Pinpoint the cell where the given text exists, returning its [x, y] midpoint coordinate. 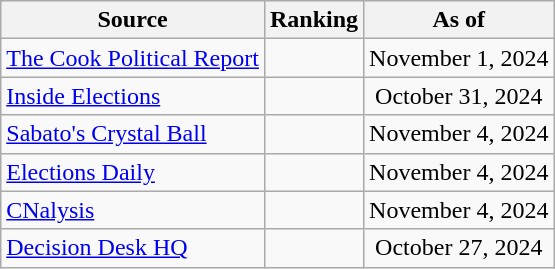
Inside Elections [133, 96]
The Cook Political Report [133, 58]
Decision Desk HQ [133, 248]
Source [133, 20]
November 1, 2024 [459, 58]
October 31, 2024 [459, 96]
October 27, 2024 [459, 248]
CNalysis [133, 210]
As of [459, 20]
Sabato's Crystal Ball [133, 134]
Ranking [314, 20]
Elections Daily [133, 172]
